Extract the [x, y] coordinate from the center of the cell holding the provided text.  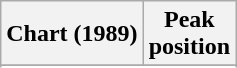
Peakposition [189, 34]
Chart (1989) [72, 34]
